Search for the cell housing the specified text and yield its (x, y) center coordinate. 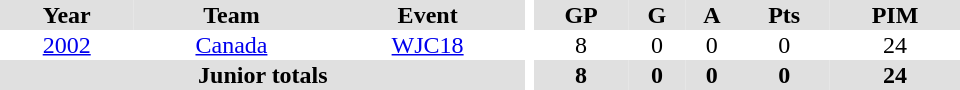
Event (428, 15)
A (712, 15)
Team (231, 15)
Canada (231, 45)
GP (582, 15)
PIM (895, 15)
Junior totals (263, 75)
Pts (784, 15)
Year (66, 15)
G (658, 15)
2002 (66, 45)
WJC18 (428, 45)
